Pinpoint the cell where the given text exists, returning its (x, y) midpoint coordinate. 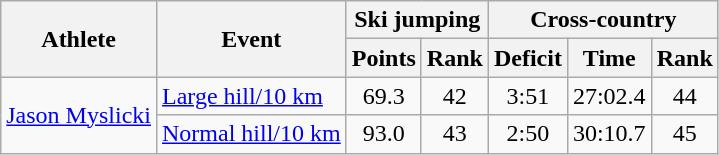
45 (684, 134)
42 (454, 96)
Large hill/10 km (251, 96)
Time (609, 58)
69.3 (384, 96)
43 (454, 134)
Cross-country (603, 20)
27:02.4 (609, 96)
93.0 (384, 134)
Athlete (79, 39)
30:10.7 (609, 134)
Ski jumping (417, 20)
44 (684, 96)
Event (251, 39)
Normal hill/10 km (251, 134)
Deficit (528, 58)
2:50 (528, 134)
3:51 (528, 96)
Points (384, 58)
Jason Myslicki (79, 115)
